Capture the cell that displays the provided text and extract its [x, y] central coordinate. 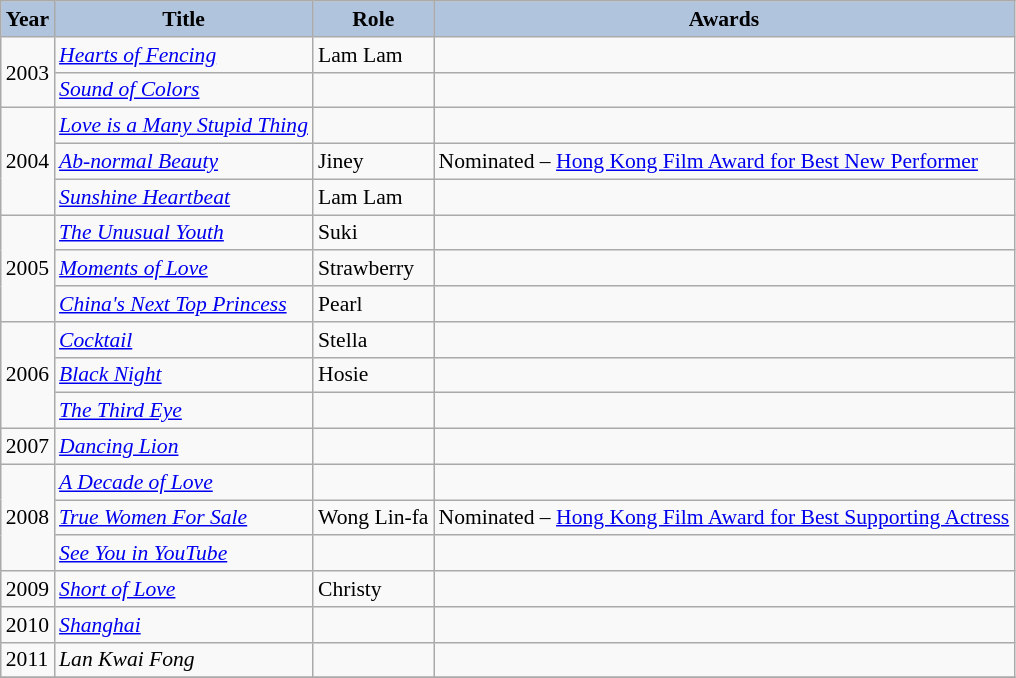
2007 [28, 447]
Christy [373, 589]
2010 [28, 625]
Nominated – Hong Kong Film Award for Best New Performer [724, 162]
Stella [373, 340]
Ab-normal Beauty [184, 162]
Suki [373, 233]
Awards [724, 19]
Lan Kwai Fong [184, 660]
Sound of Colors [184, 90]
Cocktail [184, 340]
2006 [28, 376]
2003 [28, 72]
Love is a Many Stupid Thing [184, 126]
2009 [28, 589]
Jiney [373, 162]
Short of Love [184, 589]
Moments of Love [184, 269]
Sunshine Heartbeat [184, 197]
Hosie [373, 375]
Nominated – Hong Kong Film Award for Best Supporting Actress [724, 518]
Year [28, 19]
Wong Lin-fa [373, 518]
The Unusual Youth [184, 233]
2005 [28, 268]
China's Next Top Princess [184, 304]
True Women For Sale [184, 518]
See You in YouTube [184, 554]
Role [373, 19]
A Decade of Love [184, 482]
Strawberry [373, 269]
Pearl [373, 304]
2008 [28, 518]
Black Night [184, 375]
2011 [28, 660]
Dancing Lion [184, 447]
Title [184, 19]
Hearts of Fencing [184, 55]
Shanghai [184, 625]
The Third Eye [184, 411]
2004 [28, 162]
